Detect which cell encompasses the target text, then output its [x, y] center coordinate. 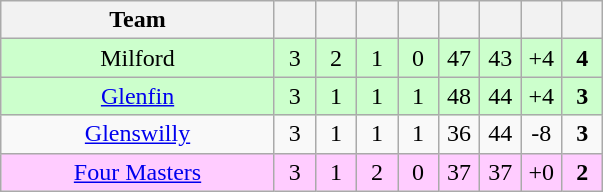
-8 [542, 134]
Team [138, 20]
+0 [542, 172]
4 [582, 58]
36 [460, 134]
Milford [138, 58]
48 [460, 96]
43 [500, 58]
Glenfin [138, 96]
Four Masters [138, 172]
47 [460, 58]
Glenswilly [138, 134]
